From the cell containing the given text, extract its center point as [x, y] coordinate. 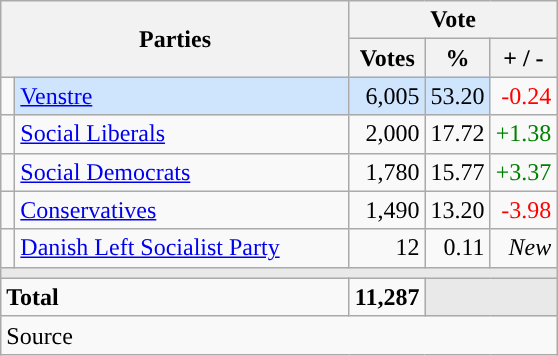
11,287 [387, 297]
New [524, 248]
12 [387, 248]
Danish Left Socialist Party [182, 248]
+3.37 [524, 172]
0.11 [458, 248]
15.77 [458, 172]
17.72 [458, 134]
+1.38 [524, 134]
Venstre [182, 96]
2,000 [387, 134]
-0.24 [524, 96]
Vote [452, 20]
% [458, 58]
+ / - [524, 58]
Votes [387, 58]
1,490 [387, 210]
6,005 [387, 96]
Total [176, 297]
-3.98 [524, 210]
Social Democrats [182, 172]
53.20 [458, 96]
1,780 [387, 172]
Source [279, 335]
13.20 [458, 210]
Conservatives [182, 210]
Parties [176, 39]
Social Liberals [182, 134]
